Find where the given text appears and provide that cell's center as (X, Y) coordinate. 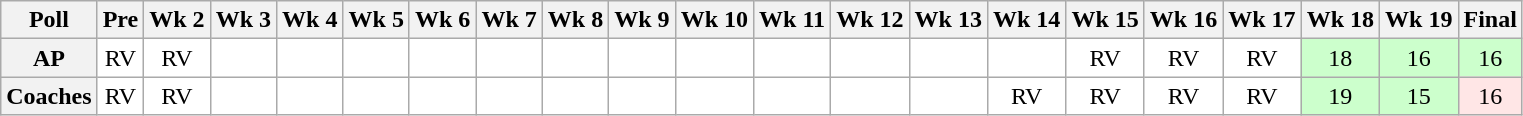
Wk 19 (1419, 20)
Wk 17 (1262, 20)
Wk 7 (509, 20)
Wk 13 (948, 20)
Coaches (49, 96)
18 (1340, 58)
AP (49, 58)
15 (1419, 96)
Wk 3 (243, 20)
Wk 14 (1026, 20)
Wk 8 (575, 20)
Wk 5 (376, 20)
Wk 18 (1340, 20)
Wk 15 (1105, 20)
Wk 10 (714, 20)
Wk 11 (792, 20)
Wk 2 (177, 20)
Wk 12 (870, 20)
Final (1490, 20)
Wk 6 (442, 20)
Wk 9 (642, 20)
Wk 16 (1183, 20)
Wk 4 (310, 20)
Poll (49, 20)
19 (1340, 96)
Pre (120, 20)
